Identify which cell holds the provided text, then report its (X, Y) central coordinate. 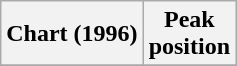
Peakposition (189, 34)
Chart (1996) (72, 34)
